Determine the [x, y] coordinate at the center of the cell enclosing the given text.  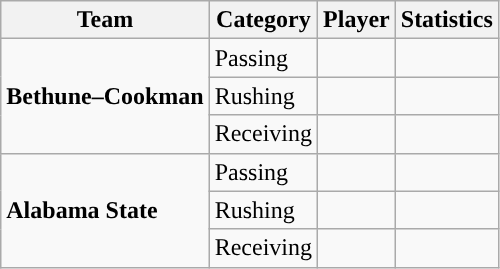
Statistics [446, 20]
Bethune–Cookman [105, 96]
Team [105, 20]
Category [263, 20]
Player [357, 20]
Alabama State [105, 210]
